Scan for the cell matching the given text and deliver its (x, y) coordinate at center. 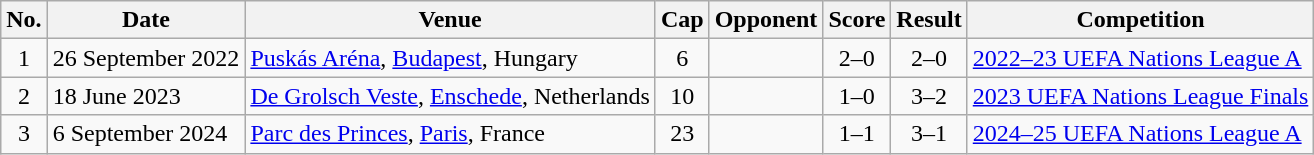
3 (24, 134)
18 June 2023 (146, 96)
26 September 2022 (146, 58)
2 (24, 96)
Parc des Princes, Paris, France (450, 134)
De Grolsch Veste, Enschede, Netherlands (450, 96)
No. (24, 20)
1 (24, 58)
3–1 (929, 134)
Result (929, 20)
6 (682, 58)
Cap (682, 20)
3–2 (929, 96)
10 (682, 96)
Competition (1140, 20)
2023 UEFA Nations League Finals (1140, 96)
23 (682, 134)
Score (857, 20)
Puskás Aréna, Budapest, Hungary (450, 58)
2022–23 UEFA Nations League A (1140, 58)
6 September 2024 (146, 134)
2024–25 UEFA Nations League A (1140, 134)
1–0 (857, 96)
1–1 (857, 134)
Date (146, 20)
Opponent (766, 20)
Venue (450, 20)
